Search for the cell housing the specified text and yield its (x, y) center coordinate. 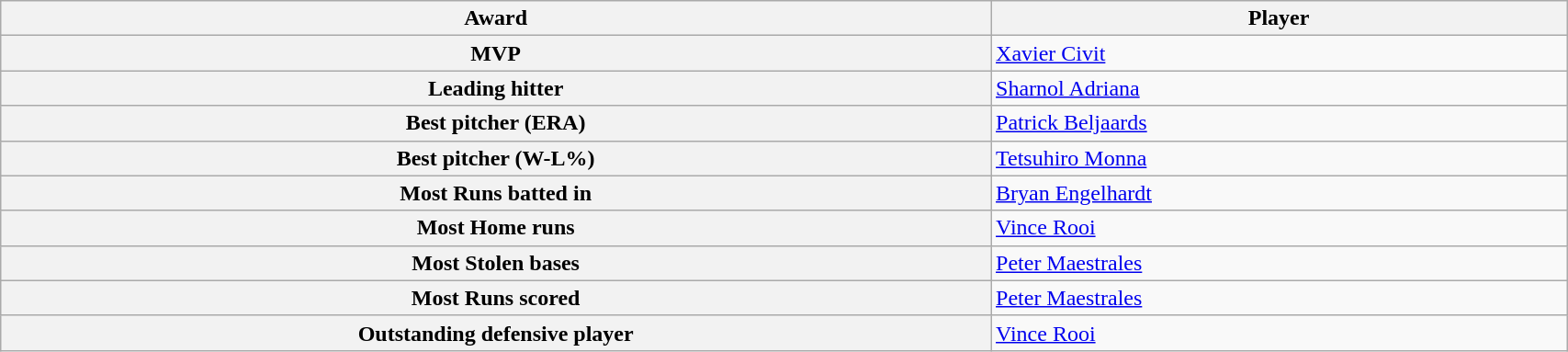
Outstanding defensive player (496, 333)
MVP (496, 53)
Tetsuhiro Monna (1279, 158)
Best pitcher (W-L%) (496, 158)
Xavier Civit (1279, 53)
Sharnol Adriana (1279, 88)
Most Runs batted in (496, 193)
Best pitcher (ERA) (496, 123)
Bryan Engelhardt (1279, 193)
Player (1279, 18)
Leading hitter (496, 88)
Most Stolen bases (496, 263)
Patrick Beljaards (1279, 123)
Most Home runs (496, 228)
Award (496, 18)
Most Runs scored (496, 298)
